Scan for the cell matching the given text and deliver its (x, y) coordinate at center. 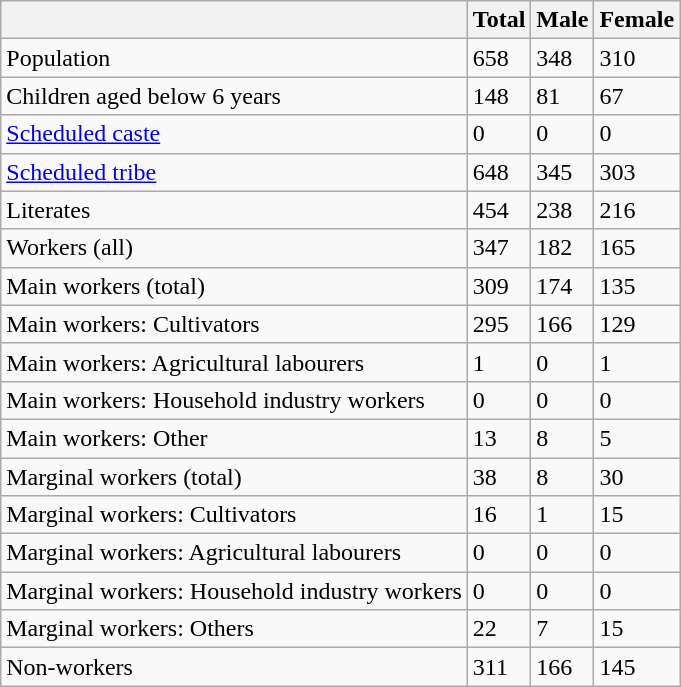
22 (499, 629)
Main workers: Cultivators (234, 324)
Main workers: Household industry workers (234, 400)
Main workers (total) (234, 286)
Marginal workers (total) (234, 477)
174 (562, 286)
16 (499, 515)
Main workers: Other (234, 438)
30 (637, 477)
216 (637, 210)
454 (499, 210)
238 (562, 210)
Marginal workers: Household industry workers (234, 591)
Marginal workers: Cultivators (234, 515)
310 (637, 58)
Scheduled tribe (234, 172)
347 (499, 248)
Non-workers (234, 667)
67 (637, 96)
Male (562, 20)
148 (499, 96)
Female (637, 20)
145 (637, 667)
38 (499, 477)
81 (562, 96)
Workers (all) (234, 248)
303 (637, 172)
658 (499, 58)
648 (499, 172)
Children aged below 6 years (234, 96)
Marginal workers: Agricultural labourers (234, 553)
129 (637, 324)
311 (499, 667)
Population (234, 58)
5 (637, 438)
135 (637, 286)
309 (499, 286)
295 (499, 324)
165 (637, 248)
182 (562, 248)
7 (562, 629)
Main workers: Agricultural labourers (234, 362)
13 (499, 438)
Marginal workers: Others (234, 629)
Total (499, 20)
Literates (234, 210)
348 (562, 58)
345 (562, 172)
Scheduled caste (234, 134)
